Output the (x, y) coordinate of the center of the cell containing the given text.  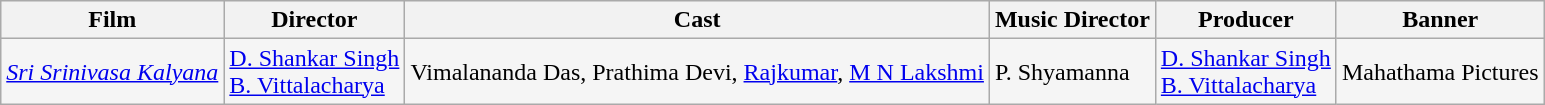
Music Director (1072, 20)
Mahathama Pictures (1440, 72)
Vimalananda Das, Prathima Devi, Rajkumar, M N Lakshmi (698, 72)
Film (112, 20)
Cast (698, 20)
Producer (1246, 20)
P. Shyamanna (1072, 72)
Banner (1440, 20)
Sri Srinivasa Kalyana (112, 72)
Director (314, 20)
